Capture the cell that displays the provided text and extract its (x, y) central coordinate. 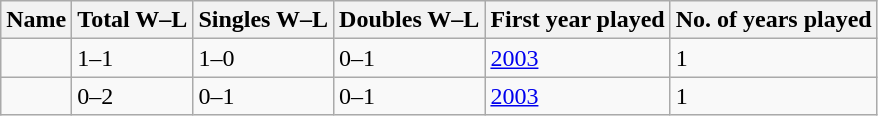
1–0 (264, 58)
Singles W–L (264, 20)
First year played (578, 20)
0–2 (132, 96)
Doubles W–L (410, 20)
Total W–L (132, 20)
No. of years played (774, 20)
1–1 (132, 58)
Name (36, 20)
